From the cell containing the given text, extract its center point as (X, Y) coordinate. 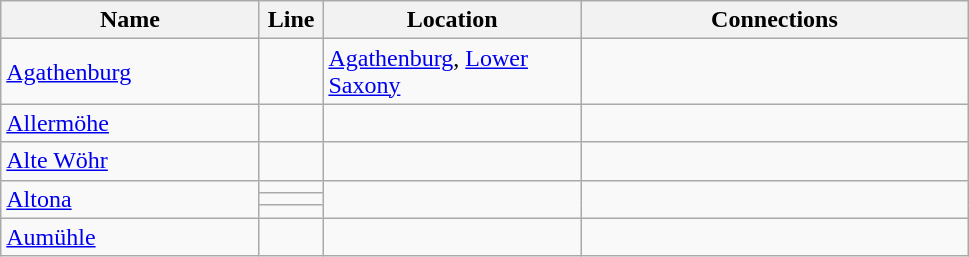
Altona (130, 199)
Name (130, 20)
Agathenburg, Lower Saxony (452, 72)
Alte Wöhr (130, 161)
Connections (774, 20)
Allermöhe (130, 123)
Location (452, 20)
Aumühle (130, 237)
Agathenburg (130, 72)
Line (291, 20)
